Determine the [X, Y] coordinate at the center of the cell enclosing the given text.  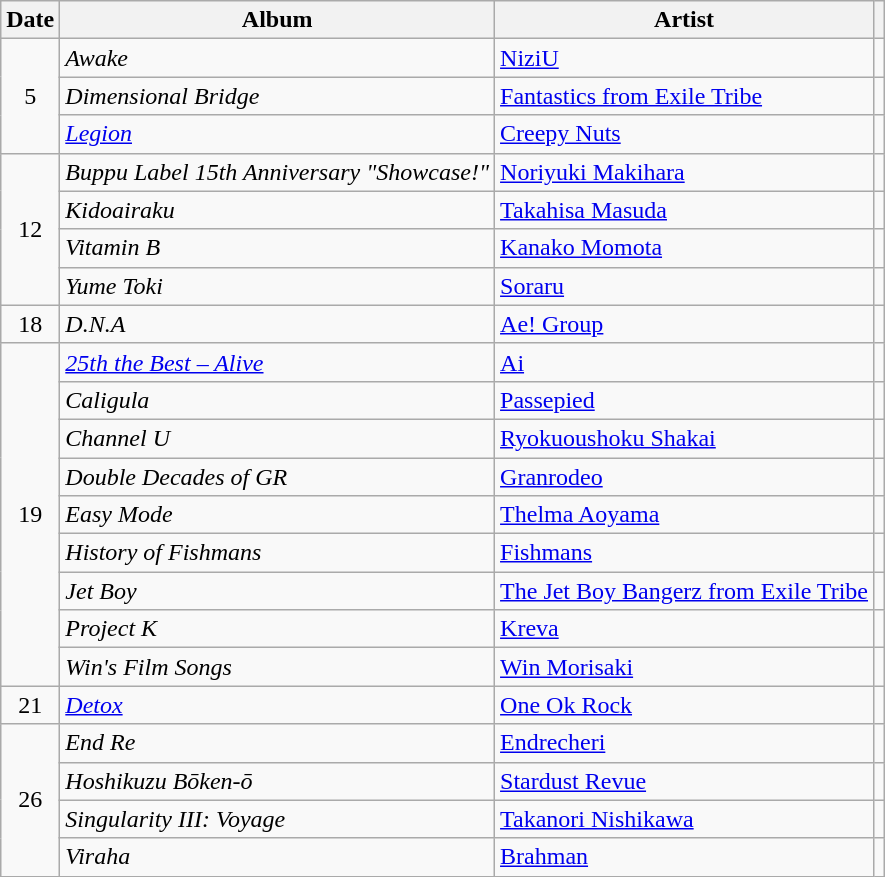
Legion [278, 134]
Easy Mode [278, 515]
Channel U [278, 438]
21 [30, 705]
18 [30, 324]
Takanori Nishikawa [684, 819]
Ai [684, 362]
Endrecheri [684, 743]
Awake [278, 58]
Date [30, 20]
Kreva [684, 629]
One Ok Rock [684, 705]
Detox [278, 705]
Win's Film Songs [278, 667]
Takahisa Masuda [684, 210]
Jet Boy [278, 591]
Noriyuki Makihara [684, 172]
Vitamin B [278, 248]
Hoshikuzu Bōken-ō [278, 781]
Kidoairaku [278, 210]
Viraha [278, 857]
Brahman [684, 857]
The Jet Boy Bangerz from Exile Tribe [684, 591]
Soraru [684, 286]
Granrodeo [684, 477]
19 [30, 514]
Fishmans [684, 553]
Dimensional Bridge [278, 96]
Kanako Momota [684, 248]
Buppu Label 15th Anniversary "Showcase!" [278, 172]
Ae! Group [684, 324]
Thelma Aoyama [684, 515]
Yume Toki [278, 286]
History of Fishmans [278, 553]
Singularity III: Voyage [278, 819]
Caligula [278, 400]
Creepy Nuts [684, 134]
Win Morisaki [684, 667]
D.N.A [278, 324]
Project K [278, 629]
Double Decades of GR [278, 477]
26 [30, 800]
End Re [278, 743]
12 [30, 229]
Album [278, 20]
Passepied [684, 400]
25th the Best – Alive [278, 362]
NiziU [684, 58]
Artist [684, 20]
Fantastics from Exile Tribe [684, 96]
5 [30, 96]
Ryokuoushoku Shakai [684, 438]
Stardust Revue [684, 781]
